Identify which cell holds the provided text, then report its (X, Y) central coordinate. 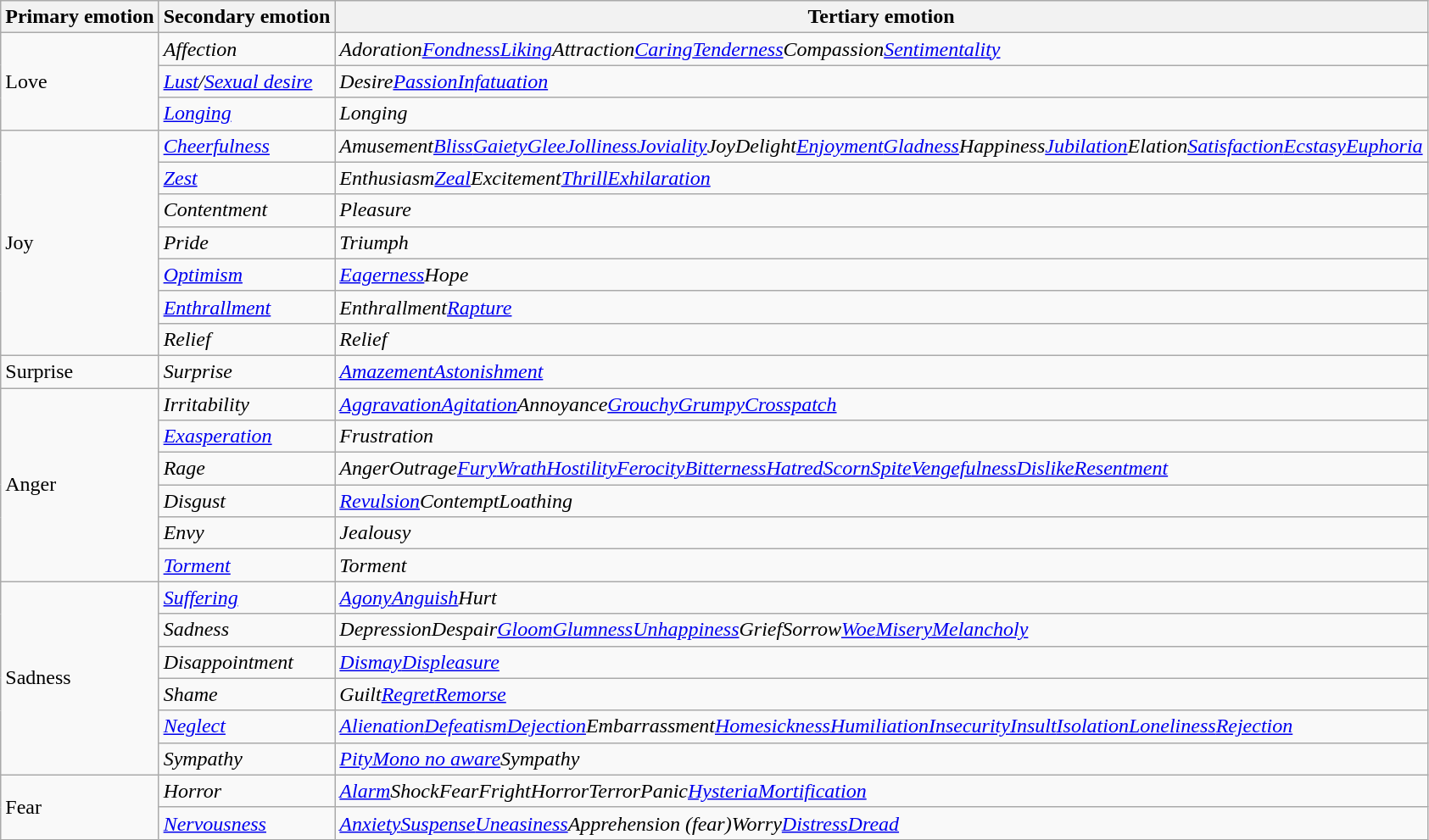
Disgust (247, 501)
Tertiary emotion (881, 17)
RevulsionContemptLoathing (881, 501)
Sympathy (247, 759)
Frustration (881, 437)
AggravationAgitationAnnoyanceGrouchyGrumpyCrosspatch (881, 404)
Cheerfulness (247, 146)
Zest (247, 178)
Contentment (247, 210)
Rage (247, 469)
Love (80, 81)
Optimism (247, 275)
Shame (247, 694)
Envy (247, 533)
Primary emotion (80, 17)
EagernessHope (881, 275)
Anger (80, 485)
AngerOutrageFuryWrathHostilityFerocityBitternessHatredScornSpiteVengefulnessDislikeResentment (881, 469)
Triumph (881, 242)
Irritability (247, 404)
AgonyAnguishHurt (881, 598)
AdorationFondnessLikingAttractionCaringTendernessCompassionSentimentality (881, 49)
DepressionDespairGloomGlumnessUnhappinessGriefSorrowWoeMiseryMelancholy (881, 630)
AmusementBlissGaietyGleeJollinessJovialityJoyDelightEnjoymentGladnessHappinessJubilationElationSatisfactionEcstasyEuphoria (881, 146)
Exasperation (247, 437)
Joy (80, 242)
Disappointment (247, 662)
Fear (80, 807)
Enthrallment (247, 307)
AmazementAstonishment (881, 371)
Pride (247, 242)
AlarmShockFearFrightHorrorTerrorPanicHysteriaMortification (881, 791)
Horror (247, 791)
AlienationDefeatismDejectionEmbarrassmentHomesicknessHumiliationInsecurityInsultIsolationLonelinessRejection (881, 726)
Lust/Sexual desire (247, 81)
DesirePassionInfatuation (881, 81)
EnthrallmentRapture (881, 307)
EnthusiasmZealExcitementThrillExhilaration (881, 178)
Jealousy (881, 533)
Affection (247, 49)
DismayDispleasure (881, 662)
Neglect (247, 726)
AnxietySuspenseUneasinessApprehension (fear)WorryDistressDread (881, 823)
Suffering (247, 598)
Pleasure (881, 210)
Nervousness (247, 823)
GuiltRegretRemorse (881, 694)
Secondary emotion (247, 17)
PityMono no awareSympathy (881, 759)
